Return the [x, y] coordinate for the center point of the cell that contains the specified text.  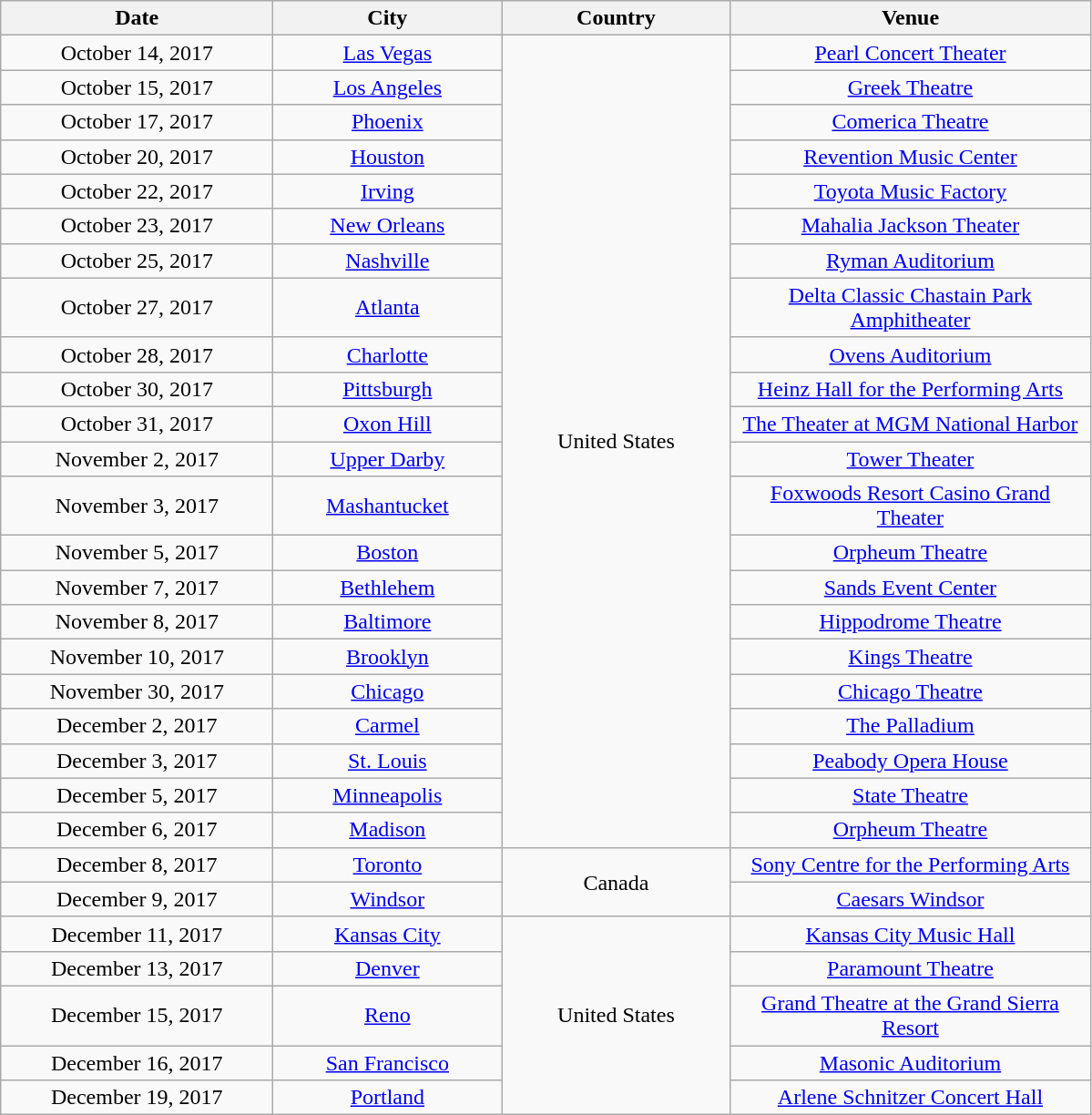
San Francisco [388, 1063]
November 5, 2017 [137, 553]
Chicago Theatre [911, 691]
Venue [911, 18]
November 3, 2017 [137, 506]
December 3, 2017 [137, 761]
Brooklyn [388, 657]
Carmel [388, 726]
Irving [388, 191]
November 2, 2017 [137, 458]
Los Angeles [388, 87]
Kansas City [388, 934]
December 11, 2017 [137, 934]
December 13, 2017 [137, 968]
Madison [388, 830]
October 28, 2017 [137, 354]
Upper Darby [388, 458]
Ovens Auditorium [911, 354]
December 15, 2017 [137, 1015]
October 25, 2017 [137, 261]
Date [137, 18]
Denver [388, 968]
November 30, 2017 [137, 691]
October 17, 2017 [137, 122]
December 19, 2017 [137, 1098]
December 6, 2017 [137, 830]
Pittsburgh [388, 389]
Minneapolis [388, 795]
Phoenix [388, 122]
Pearl Concert Theater [911, 53]
Toyota Music Factory [911, 191]
City [388, 18]
December 16, 2017 [137, 1063]
Greek Theatre [911, 87]
October 31, 2017 [137, 424]
Peabody Opera House [911, 761]
Boston [388, 553]
November 10, 2017 [137, 657]
Bethlehem [388, 588]
October 15, 2017 [137, 87]
Mashantucket [388, 506]
November 7, 2017 [137, 588]
Hippodrome Theatre [911, 622]
October 30, 2017 [137, 389]
October 20, 2017 [137, 157]
Country [616, 18]
Tower Theater [911, 458]
Canada [616, 882]
November 8, 2017 [137, 622]
Chicago [388, 691]
Arlene Schnitzer Concert Hall [911, 1098]
The Palladium [911, 726]
December 9, 2017 [137, 899]
Paramount Theatre [911, 968]
New Orleans [388, 226]
Delta Classic Chastain Park Amphitheater [911, 308]
Nashville [388, 261]
Atlanta [388, 308]
Charlotte [388, 354]
Kansas City Music Hall [911, 934]
October 14, 2017 [137, 53]
Las Vegas [388, 53]
October 22, 2017 [137, 191]
Kings Theatre [911, 657]
December 8, 2017 [137, 864]
Comerica Theatre [911, 122]
Toronto [388, 864]
Ryman Auditorium [911, 261]
Foxwoods Resort Casino Grand Theater [911, 506]
Houston [388, 157]
The Theater at MGM National Harbor [911, 424]
December 5, 2017 [137, 795]
Portland [388, 1098]
Masonic Auditorium [911, 1063]
October 23, 2017 [137, 226]
St. Louis [388, 761]
Reno [388, 1015]
State Theatre [911, 795]
Sony Centre for the Performing Arts [911, 864]
December 2, 2017 [137, 726]
Caesars Windsor [911, 899]
Sands Event Center [911, 588]
Oxon Hill [388, 424]
Windsor [388, 899]
Revention Music Center [911, 157]
Mahalia Jackson Theater [911, 226]
Heinz Hall for the Performing Arts [911, 389]
Baltimore [388, 622]
October 27, 2017 [137, 308]
Grand Theatre at the Grand Sierra Resort [911, 1015]
